Find where the given text appears and provide that cell's center as (X, Y) coordinate. 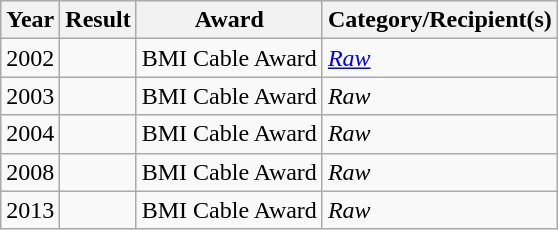
2008 (30, 172)
Award (229, 20)
2002 (30, 58)
2004 (30, 134)
Year (30, 20)
Result (98, 20)
2003 (30, 96)
Category/Recipient(s) (440, 20)
2013 (30, 210)
